Extract the [X, Y] coordinate from the center of the cell holding the provided text.  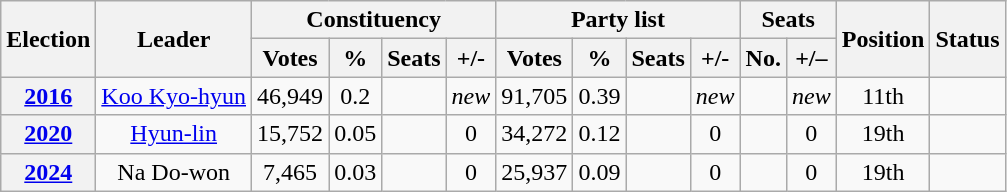
0.05 [356, 134]
Election [48, 39]
2020 [48, 134]
0.09 [600, 172]
Koo Kyo-hyun [174, 96]
46,949 [290, 96]
0.39 [600, 96]
15,752 [290, 134]
2024 [48, 172]
34,272 [534, 134]
Status [968, 39]
2016 [48, 96]
Hyun-lin [174, 134]
0.03 [356, 172]
Na Do-won [174, 172]
91,705 [534, 96]
7,465 [290, 172]
Constituency [374, 20]
Position [883, 39]
Party list [618, 20]
0.2 [356, 96]
No. [763, 58]
+/– [811, 58]
25,937 [534, 172]
0.12 [600, 134]
Leader [174, 39]
11th [883, 96]
